Locate the cell with the specified text and output its [x, y] center coordinate. 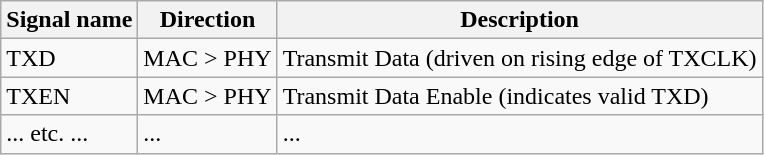
... etc. ... [70, 134]
Description [520, 20]
TXEN [70, 96]
Direction [208, 20]
TXD [70, 58]
Transmit Data Enable (indicates valid TXD) [520, 96]
Transmit Data (driven on rising edge of TXCLK) [520, 58]
Signal name [70, 20]
